Extract the (x, y) coordinate from the center of the cell holding the provided text.  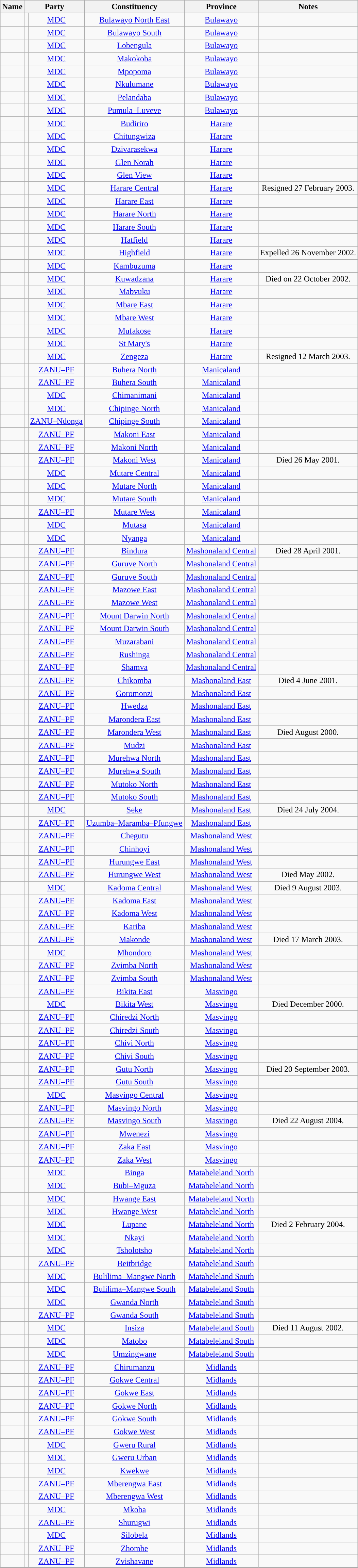
Harare South (135, 227)
Mazowe West (135, 603)
Bulilima–Mangwe South (135, 1289)
Chirumanzu (135, 1367)
Shamva (135, 667)
Buhera South (135, 383)
Gweru Rural (135, 1445)
Bikita East (135, 991)
Murehwa North (135, 758)
Zvimba South (135, 978)
Gutu North (135, 1069)
Matobo (135, 1341)
Makoni North (135, 447)
Makoni West (135, 460)
Died August 2000. (308, 732)
Mutare West (135, 512)
Guruve North (135, 564)
Zaka East (135, 1147)
Bubi–Mguza (135, 1185)
ZANU–Ndonga (56, 421)
Died 11 August 2002. (308, 1328)
Chipinge South (135, 421)
Seke (135, 810)
Gweru Urban (135, 1458)
Gwanda North (135, 1302)
Masvingo South (135, 1121)
Zengeza (135, 356)
Makonde (135, 939)
Died 9 August 2003. (308, 888)
Silobela (135, 1535)
Mkoba (135, 1509)
Insiza (135, 1328)
Kadoma East (135, 901)
Mpopoma (135, 71)
Kwekwe (135, 1471)
Mwenezi (135, 1134)
Bindura (135, 551)
Zaka West (135, 1160)
Beitbridge (135, 1263)
Mberengwa East (135, 1484)
Masvingo North (135, 1108)
Gwanda South (135, 1315)
Makokoba (135, 59)
Died on 22 October 2002. (308, 279)
Harare East (135, 201)
Bulawayo North East (135, 20)
Kambuzuma (135, 266)
Chiredzi South (135, 1030)
Died 28 April 2001. (308, 551)
Gutu South (135, 1082)
Gokwe South (135, 1419)
Chipinge North (135, 408)
Chegutu (135, 836)
Bulawayo South (135, 33)
Died 20 September 2003. (308, 1069)
Died 24 July 2004. (308, 810)
Died May 2002. (308, 875)
Gokwe West (135, 1432)
Gokwe East (135, 1393)
Masvingo Central (135, 1095)
Pumula–Luveve (135, 110)
Tsholotsho (135, 1250)
Nkayi (135, 1238)
Bulilima–Mangwe North (135, 1276)
Marondera East (135, 719)
Died December 2000. (308, 1004)
Chivi South (135, 1056)
Zvishavane (135, 1561)
Budiriro (135, 123)
Mbare East (135, 305)
Mabvuku (135, 292)
Mutasa (135, 525)
Glen View (135, 175)
Mutoko North (135, 784)
Hwange West (135, 1212)
Mount Darwin South (135, 629)
Makoni East (135, 434)
St Mary's (135, 343)
Chiredzi North (135, 1017)
Harare Central (135, 188)
Kariba (135, 926)
Uzumba–Maramba–Pfungwe (135, 823)
Dzivarasekwa (135, 149)
Notes (308, 7)
Name (12, 7)
Buhera North (135, 369)
Shurugwi (135, 1522)
Mazowe East (135, 590)
Hatfield (135, 240)
Lobengula (135, 46)
Hurungwe West (135, 875)
Bikita West (135, 1004)
Resigned 12 March 2003. (308, 356)
Mutare North (135, 486)
Highfield (135, 253)
Murehwa South (135, 771)
Constituency (135, 7)
Harare North (135, 214)
Goromonzi (135, 693)
Chikomba (135, 680)
Kadoma Central (135, 888)
Mutare South (135, 499)
Mbare West (135, 318)
Guruve South (135, 577)
Zhombe (135, 1548)
Chimanimani (135, 395)
Party (54, 7)
Pelandaba (135, 97)
Glen Norah (135, 162)
Mhondoro (135, 952)
Rushinga (135, 654)
Kuwadzana (135, 279)
Binga (135, 1173)
Mount Darwin North (135, 616)
Died 22 August 2004. (308, 1121)
Zvimba North (135, 965)
Marondera West (135, 732)
Mufakose (135, 330)
Hwedza (135, 706)
Kadoma West (135, 914)
Expelled 26 November 2002. (308, 253)
Mutare Central (135, 473)
Gokwe Central (135, 1380)
Resigned 27 February 2003. (308, 188)
Chivi North (135, 1043)
Gokwe North (135, 1406)
Mudzi (135, 745)
Died 4 June 2001. (308, 680)
Hurungwe East (135, 862)
Province (221, 7)
Nkulumane (135, 84)
Hwange East (135, 1198)
Lupane (135, 1225)
Mutoko South (135, 797)
Mberengwa West (135, 1497)
Umzingwane (135, 1354)
Chitungwiza (135, 136)
Died 17 March 2003. (308, 939)
Died 2 February 2004. (308, 1225)
Chinhoyi (135, 849)
Nyanga (135, 538)
Muzarabani (135, 642)
Died 26 May 2001. (308, 460)
